Return [x, y] of the center of cell containing provided text 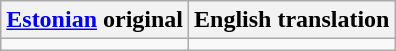
Estonian original [95, 20]
English translation [292, 20]
